Scan for the cell matching the given text and deliver its (x, y) coordinate at center. 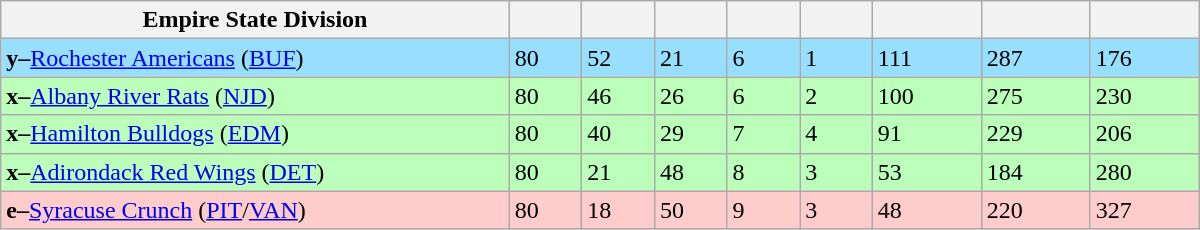
229 (1036, 134)
x–Adirondack Red Wings (DET) (255, 172)
220 (1036, 210)
y–Rochester Americans (BUF) (255, 58)
91 (926, 134)
50 (690, 210)
176 (1144, 58)
184 (1036, 172)
327 (1144, 210)
e–Syracuse Crunch (PIT/VAN) (255, 210)
46 (618, 96)
x–Hamilton Bulldogs (EDM) (255, 134)
206 (1144, 134)
2 (836, 96)
9 (764, 210)
53 (926, 172)
7 (764, 134)
275 (1036, 96)
26 (690, 96)
8 (764, 172)
x–Albany River Rats (NJD) (255, 96)
280 (1144, 172)
52 (618, 58)
100 (926, 96)
287 (1036, 58)
111 (926, 58)
Empire State Division (255, 20)
29 (690, 134)
40 (618, 134)
4 (836, 134)
1 (836, 58)
230 (1144, 96)
18 (618, 210)
